For the text-containing cell, return its midpoint in (X, Y) coordinate format. 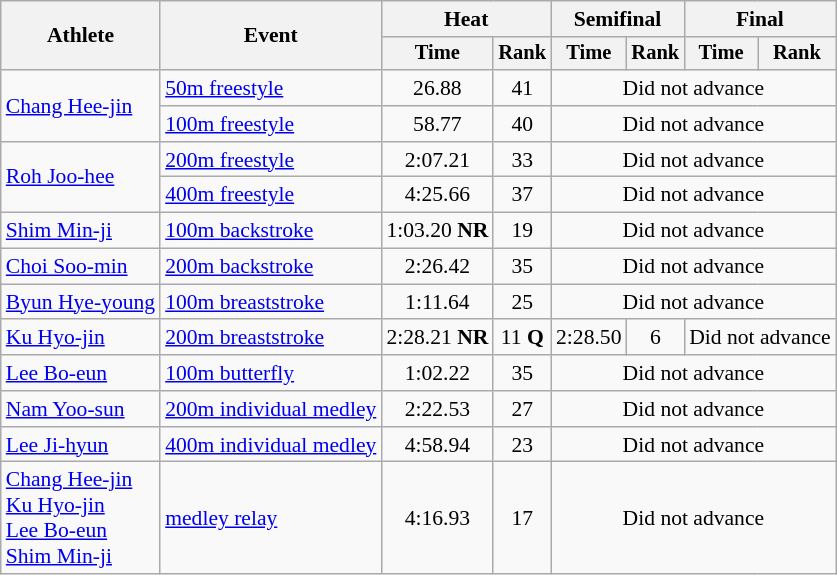
100m butterfly (270, 373)
100m backstroke (270, 231)
33 (522, 160)
1:02.22 (437, 373)
2:28.50 (588, 338)
Shim Min-ji (80, 231)
200m breaststroke (270, 338)
Lee Bo-eun (80, 373)
2:07.21 (437, 160)
27 (522, 409)
medley relay (270, 518)
50m freestyle (270, 88)
25 (522, 302)
Chang Hee-jin Ku Hyo-jin Lee Bo-eun Shim Min-ji (80, 518)
4:58.94 (437, 445)
Nam Yoo-sun (80, 409)
6 (656, 338)
19 (522, 231)
40 (522, 124)
200m freestyle (270, 160)
100m freestyle (270, 124)
Event (270, 36)
11 Q (522, 338)
2:28.21 NR (437, 338)
Final (760, 19)
100m breaststroke (270, 302)
Choi Soo-min (80, 267)
1:03.20 NR (437, 231)
Ku Hyo-jin (80, 338)
23 (522, 445)
2:26.42 (437, 267)
400m individual medley (270, 445)
26.88 (437, 88)
17 (522, 518)
4:16.93 (437, 518)
2:22.53 (437, 409)
58.77 (437, 124)
Chang Hee-jin (80, 106)
Roh Joo-hee (80, 178)
Heat (466, 19)
37 (522, 195)
4:25.66 (437, 195)
Athlete (80, 36)
200m backstroke (270, 267)
Byun Hye-young (80, 302)
400m freestyle (270, 195)
200m individual medley (270, 409)
41 (522, 88)
Lee Ji-hyun (80, 445)
1:11.64 (437, 302)
Semifinal (618, 19)
